Return the [x, y] coordinate for the center point of the cell that contains the specified text.  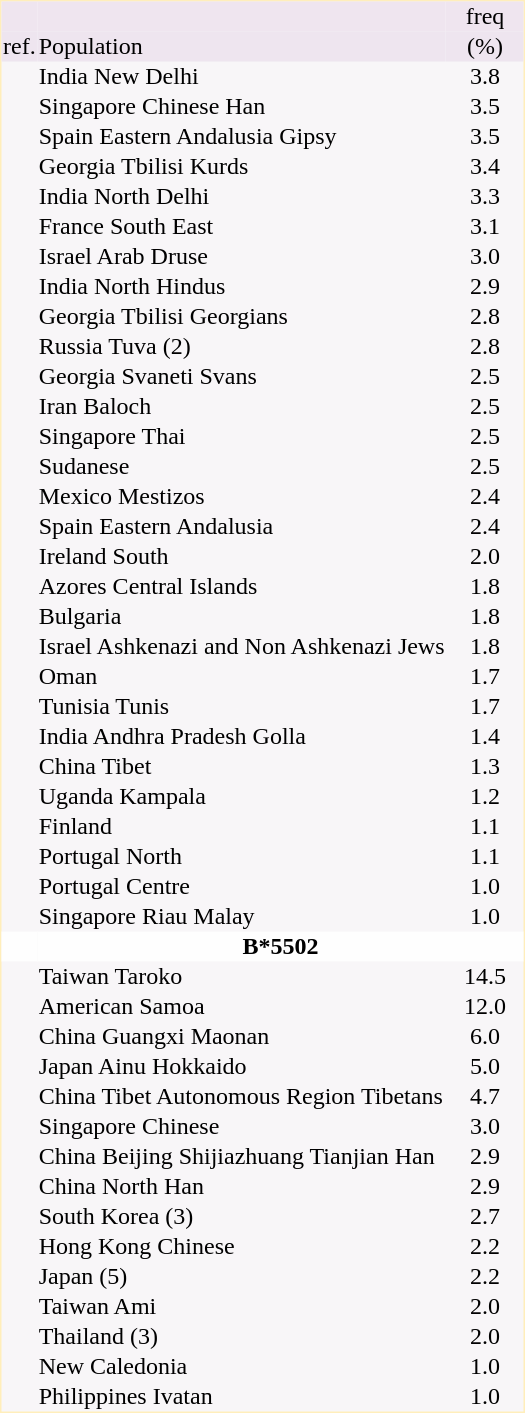
3.1 [485, 227]
Portugal North [242, 857]
Russia Tuva (2) [242, 347]
1.3 [485, 767]
Iran Baloch [242, 407]
New Caledonia [242, 1367]
Tunisia Tunis [242, 707]
12.0 [485, 1007]
3.3 [485, 197]
3.8 [485, 77]
Sudanese [242, 467]
2.7 [485, 1217]
Israel Arab Druse [242, 257]
4.7 [485, 1097]
American Samoa [242, 1007]
Georgia Tbilisi Kurds [242, 167]
Bulgaria [242, 617]
Mexico Mestizos [242, 497]
Hong Kong Chinese [242, 1247]
5.0 [485, 1067]
Singapore Thai [242, 437]
Portugal Centre [242, 887]
1.4 [485, 737]
6.0 [485, 1037]
Taiwan Taroko [242, 977]
Population [242, 47]
China Tibet Autonomous Region Tibetans [242, 1097]
Oman [242, 677]
China North Han [242, 1187]
India Andhra Pradesh Golla [242, 737]
India North Hindus [242, 287]
Uganda Kampala [242, 797]
Singapore Chinese Han [242, 107]
Philippines Ivatan [242, 1397]
Ireland South [242, 557]
Singapore Riau Malay [242, 917]
China Guangxi Maonan [242, 1037]
14.5 [485, 977]
B*5502 [280, 947]
China Beijing Shijiazhuang Tianjian Han [242, 1157]
Taiwan Ami [242, 1307]
Japan (5) [242, 1277]
Spain Eastern Andalusia [242, 527]
Spain Eastern Andalusia Gipsy [242, 137]
(%) [485, 47]
China Tibet [242, 767]
1.2 [485, 797]
Israel Ashkenazi and Non Ashkenazi Jews [242, 647]
3.4 [485, 167]
Thailand (3) [242, 1337]
India North Delhi [242, 197]
Finland [242, 827]
Georgia Tbilisi Georgians [242, 317]
ref. [20, 47]
South Korea (3) [242, 1217]
Azores Central Islands [242, 587]
freq [485, 17]
Singapore Chinese [242, 1127]
Georgia Svaneti Svans [242, 377]
France South East [242, 227]
India New Delhi [242, 77]
Japan Ainu Hokkaido [242, 1067]
